Find where the given text appears and provide that cell's center as (X, Y) coordinate. 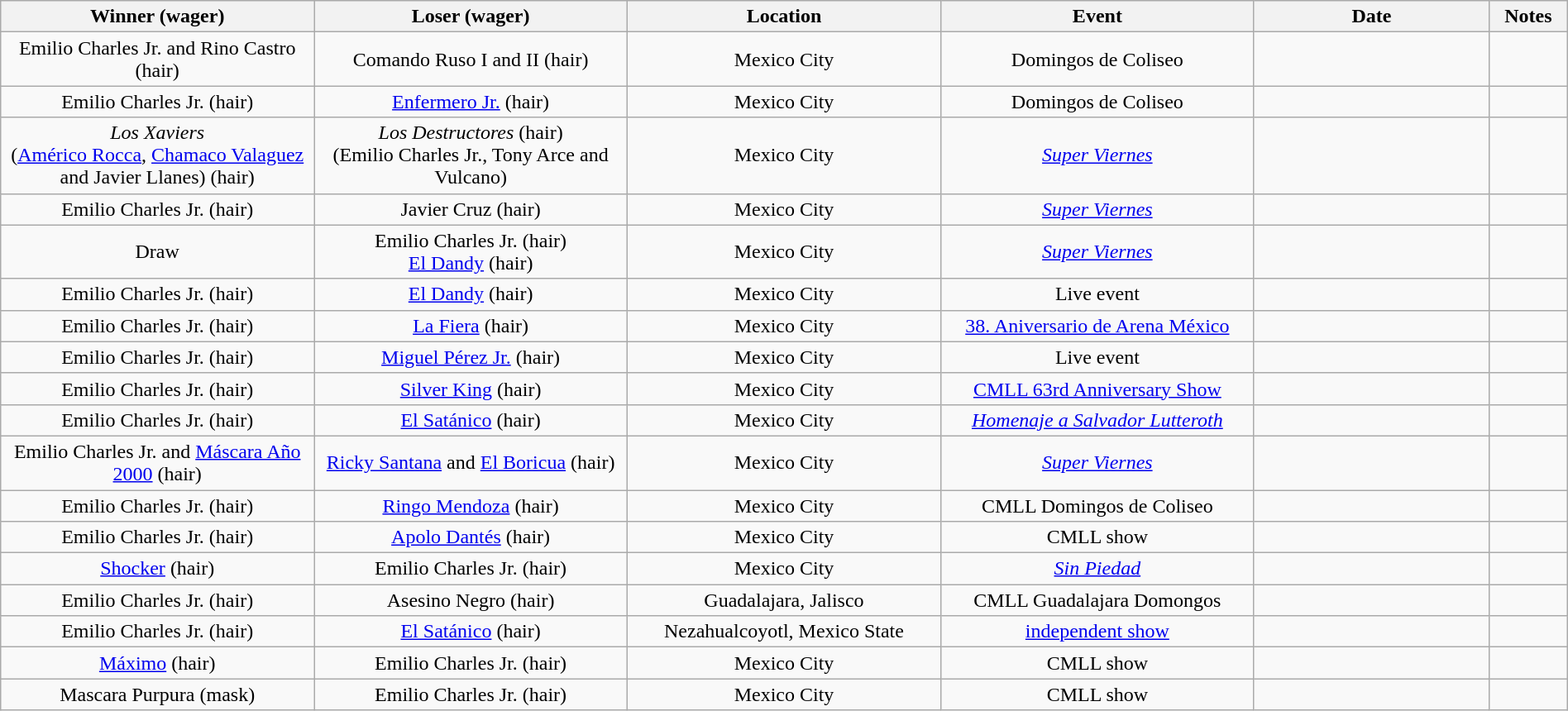
Máximo (hair) (157, 663)
38. Aniversario de Arena México (1097, 326)
Silver King (hair) (471, 389)
Miguel Pérez Jr. (hair) (471, 357)
La Fiera (hair) (471, 326)
Javier Cruz (hair) (471, 209)
Asesino Negro (hair) (471, 600)
Emilio Charles Jr. (hair)El Dandy (hair) (471, 251)
Draw (157, 251)
Winner (wager) (157, 17)
Event (1097, 17)
Sin Piedad (1097, 569)
Notes (1528, 17)
Apolo Dantés (hair) (471, 537)
CMLL Domingos de Coliseo (1097, 505)
Loser (wager) (471, 17)
Los Destructores (hair) (Emilio Charles Jr., Tony Arce and Vulcano) (471, 155)
Comando Ruso I and II (hair) (471, 60)
Mascara Purpura (mask) (157, 694)
El Dandy (hair) (471, 294)
Nezahualcoyotl, Mexico State (784, 632)
Ringo Mendoza (hair) (471, 505)
Guadalajara, Jalisco (784, 600)
Shocker (hair) (157, 569)
Enfermero Jr. (hair) (471, 102)
independent show (1097, 632)
Emilio Charles Jr. and Rino Castro (hair) (157, 60)
Emilio Charles Jr. and Máscara Año 2000 (hair) (157, 463)
CMLL Guadalajara Domongos (1097, 600)
Location (784, 17)
Los Xaviers(Américo Rocca, Chamaco Valaguez and Javier Llanes) (hair) (157, 155)
Date (1371, 17)
Homenaje a Salvador Lutteroth (1097, 420)
Ricky Santana and El Boricua (hair) (471, 463)
CMLL 63rd Anniversary Show (1097, 389)
